Return (X, Y) of the center of cell containing provided text 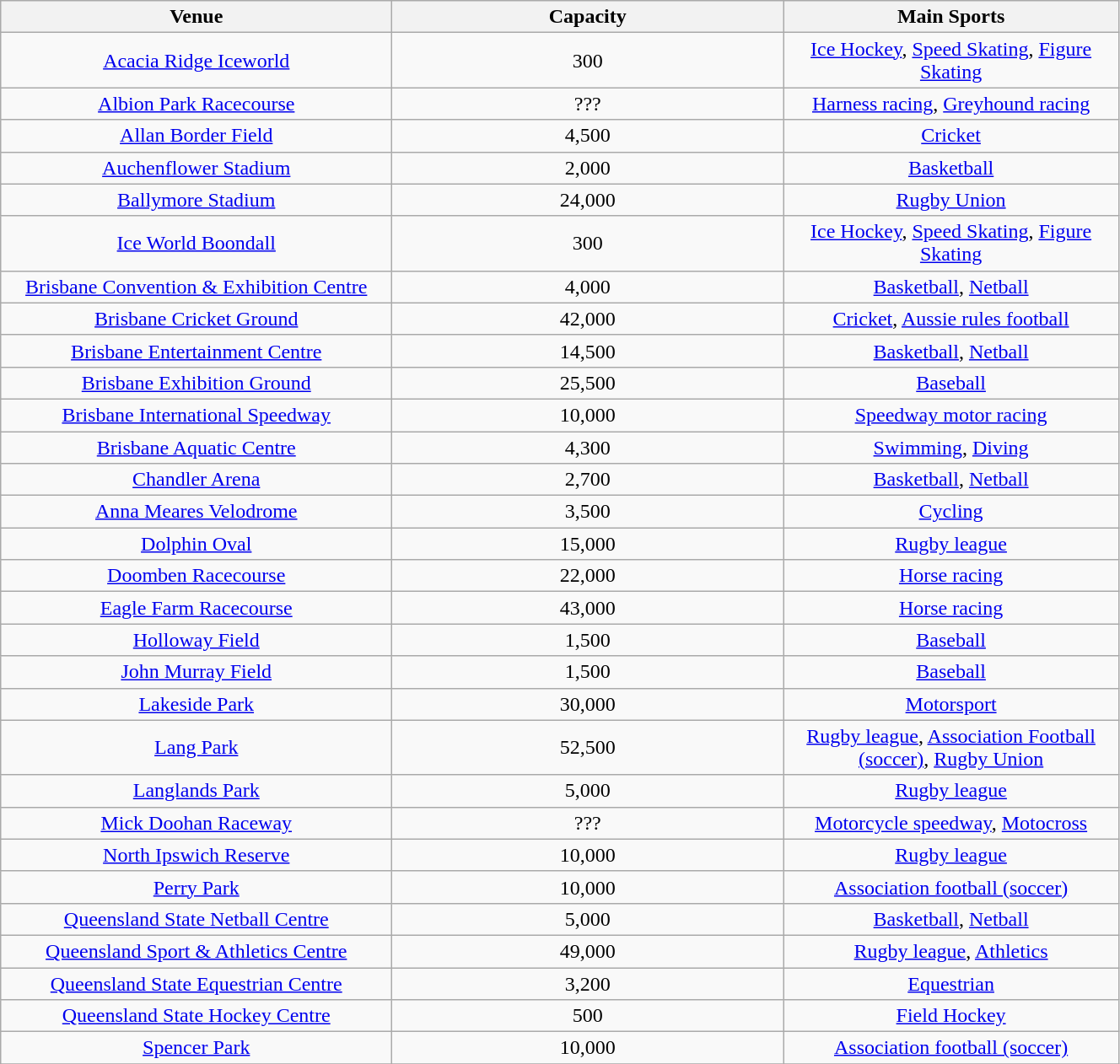
Dolphin Oval (197, 544)
Motorsport (951, 704)
15,000 (588, 544)
Cricket (951, 136)
Perry Park (197, 887)
4,000 (588, 287)
2,700 (588, 480)
Doomben Racecourse (197, 576)
Basketball (951, 168)
North Ipswich Reserve (197, 855)
14,500 (588, 351)
Lang Park (197, 747)
Harness racing, Greyhound racing (951, 104)
Ballymore Stadium (197, 200)
49,000 (588, 951)
John Murray Field (197, 672)
52,500 (588, 747)
Holloway Field (197, 640)
Brisbane Entertainment Centre (197, 351)
Lakeside Park (197, 704)
Ice World Boondall (197, 243)
Field Hockey (951, 1016)
Queensland Sport & Athletics Centre (197, 951)
Brisbane Convention & Exhibition Centre (197, 287)
Rugby league, Athletics (951, 951)
22,000 (588, 576)
Rugby Union (951, 200)
Brisbane Cricket Ground (197, 319)
Swimming, Diving (951, 448)
Capacity (588, 17)
Allan Border Field (197, 136)
Queensland State Netball Centre (197, 919)
42,000 (588, 319)
Chandler Arena (197, 480)
Brisbane International Speedway (197, 415)
24,000 (588, 200)
Brisbane Aquatic Centre (197, 448)
4,300 (588, 448)
30,000 (588, 704)
Cycling (951, 512)
Speedway motor racing (951, 415)
Anna Meares Velodrome (197, 512)
Venue (197, 17)
3,500 (588, 512)
Rugby league, Association Football (soccer), Rugby Union (951, 747)
Auchenflower Stadium (197, 168)
Langlands Park (197, 791)
Spencer Park (197, 1048)
Equestrian (951, 984)
Eagle Farm Racecourse (197, 608)
Queensland State Hockey Centre (197, 1016)
Main Sports (951, 17)
4,500 (588, 136)
Brisbane Exhibition Ground (197, 383)
43,000 (588, 608)
Queensland State Equestrian Centre (197, 984)
Mick Doohan Raceway (197, 823)
Albion Park Racecourse (197, 104)
2,000 (588, 168)
25,500 (588, 383)
500 (588, 1016)
Acacia Ridge Iceworld (197, 61)
Motorcycle speedway, Motocross (951, 823)
3,200 (588, 984)
Cricket, Aussie rules football (951, 319)
